Locate the cell with the specified text and output its [X, Y] center coordinate. 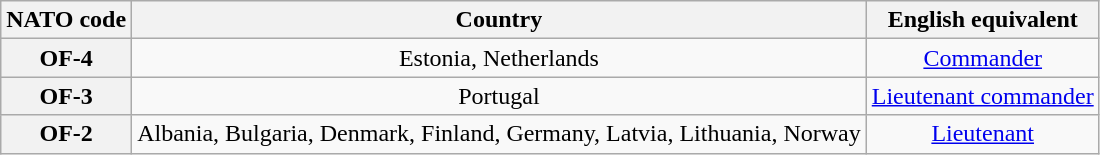
Country [500, 20]
Portugal [500, 96]
OF-3 [66, 96]
Lieutenant [982, 134]
Commander [982, 58]
Albania, Bulgaria, Denmark, Finland, Germany, Latvia, Lithuania, Norway [500, 134]
Lieutenant commander [982, 96]
English equivalent [982, 20]
NATO code [66, 20]
OF-2 [66, 134]
OF-4 [66, 58]
Estonia, Netherlands [500, 58]
